Provide the (X, Y) coordinate of the cell's center where the given text is located.  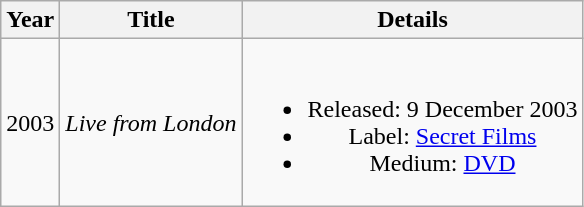
Title (151, 20)
2003 (30, 122)
Year (30, 20)
Live from London (151, 122)
Details (412, 20)
Released: 9 December 2003Label: Secret FilmsMedium: DVD (412, 122)
